Detect which cell encompasses the target text, then output its [x, y] center coordinate. 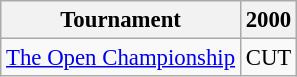
Tournament [121, 20]
CUT [268, 58]
The Open Championship [121, 58]
2000 [268, 20]
